Locate the cell with the specified text and output its (X, Y) center coordinate. 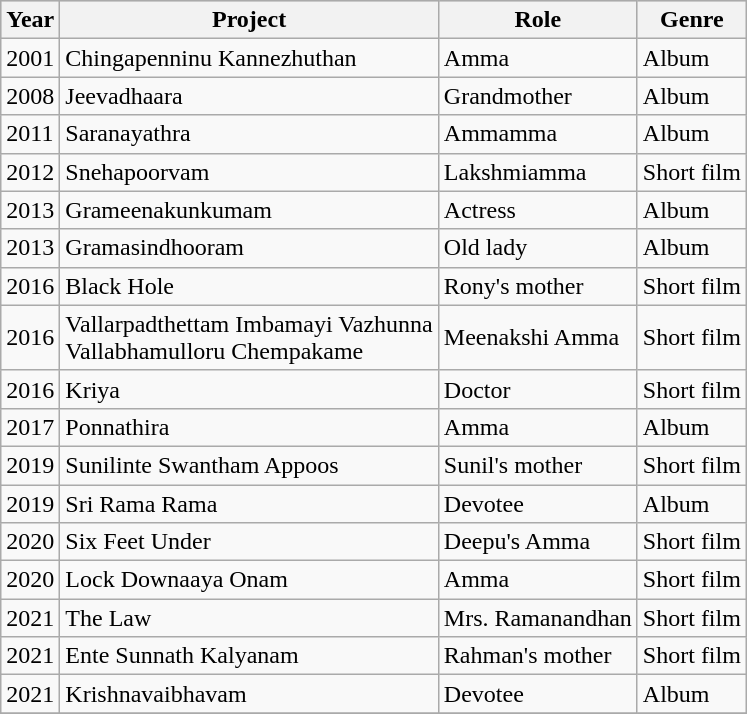
Mrs. Ramanandhan (538, 618)
Genre (692, 20)
Saranayathra (249, 134)
2017 (30, 427)
Jeevadhaara (249, 96)
Lock Downaaya Onam (249, 580)
Gramasindhooram (249, 248)
Doctor (538, 389)
2011 (30, 134)
Rony's mother (538, 286)
Sri Rama Rama (249, 503)
Sunil's mother (538, 465)
Chingapenninu Kannezhuthan (249, 58)
2001 (30, 58)
Grandmother (538, 96)
Krishnavaibhavam (249, 694)
Vallarpadthettam Imbamayi Vazhunna Vallabhamulloru Chempakame (249, 338)
Sunilinte Swantham Appoos (249, 465)
Meenakshi Amma (538, 338)
Snehapoorvam (249, 172)
2008 (30, 96)
The Law (249, 618)
Lakshmiamma (538, 172)
Grameenakunkumam (249, 210)
Actress (538, 210)
Black Hole (249, 286)
Project (249, 20)
2012 (30, 172)
Deepu's Amma (538, 542)
Role (538, 20)
Ente Sunnath Kalyanam (249, 656)
Rahman's mother (538, 656)
Kriya (249, 389)
Six Feet Under (249, 542)
Year (30, 20)
Ammamma (538, 134)
Ponnathira (249, 427)
Old lady (538, 248)
